Return the [X, Y] coordinate for the center point of the cell that contains the specified text.  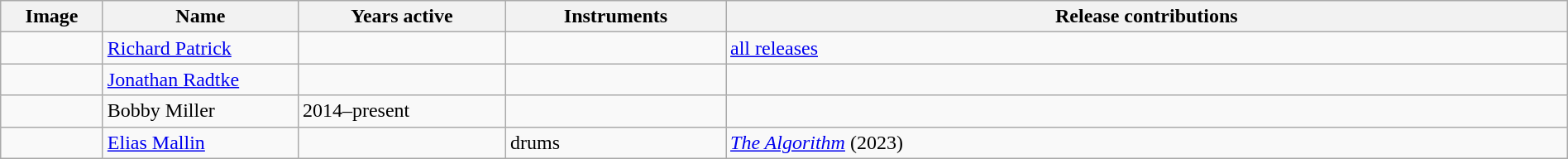
drums [615, 142]
Elias Mallin [200, 142]
Jonathan Radtke [200, 79]
Years active [402, 17]
The Algorithm (2023) [1147, 142]
Image [52, 17]
all releases [1147, 48]
Release contributions [1147, 17]
Instruments [615, 17]
2014–present [402, 111]
Bobby Miller [200, 111]
Richard Patrick [200, 48]
Name [200, 17]
